Search for the cell housing the specified text and yield its (X, Y) center coordinate. 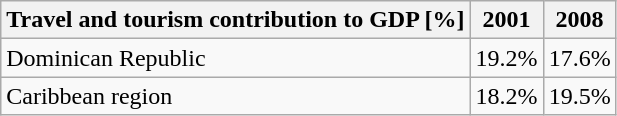
19.5% (580, 96)
Travel and tourism contribution to GDP [%] (236, 20)
Caribbean region (236, 96)
Dominican Republic (236, 58)
17.6% (580, 58)
2001 (506, 20)
19.2% (506, 58)
2008 (580, 20)
18.2% (506, 96)
